Pinpoint the cell where the given text exists, returning its (x, y) midpoint coordinate. 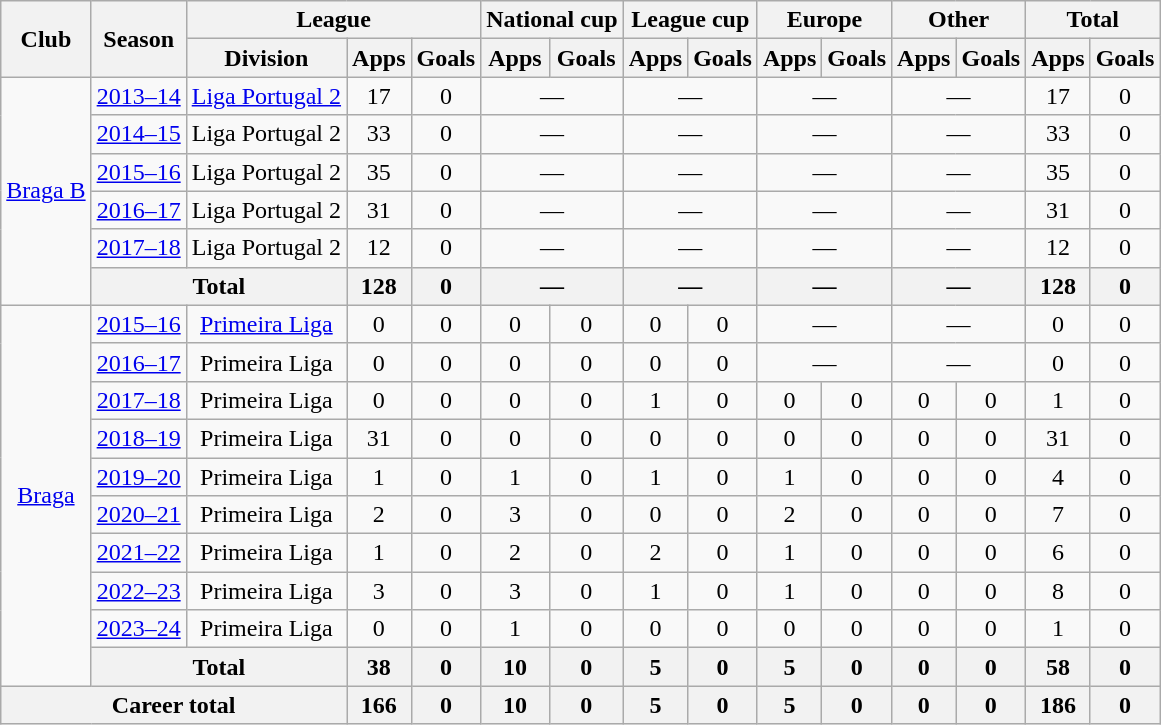
2021–22 (138, 553)
Braga B (46, 191)
38 (379, 667)
2023–24 (138, 629)
Europe (824, 20)
4 (1058, 477)
National cup (552, 20)
Other (959, 20)
2018–19 (138, 438)
186 (1058, 705)
2014–15 (138, 134)
8 (1058, 591)
6 (1058, 553)
166 (379, 705)
2020–21 (138, 515)
Club (46, 39)
58 (1058, 667)
2019–20 (138, 477)
Career total (174, 705)
2013–14 (138, 96)
2022–23 (138, 591)
League (334, 20)
League cup (690, 20)
Season (138, 39)
Braga (46, 496)
Division (266, 58)
7 (1058, 515)
